Provide the (x, y) coordinate of the cell's center where the given text is located.  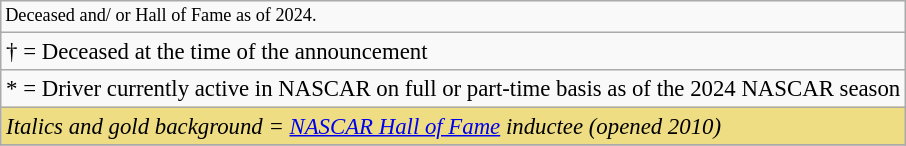
Deceased and/ or Hall of Fame as of 2024. (454, 16)
Italics and gold background = NASCAR Hall of Fame inductee (opened 2010) (454, 126)
* = Driver currently active in NASCAR on full or part-time basis as of the 2024 NASCAR season (454, 89)
† = Deceased at the time of the announcement (454, 51)
